Detect which cell encompasses the target text, then output its (x, y) center coordinate. 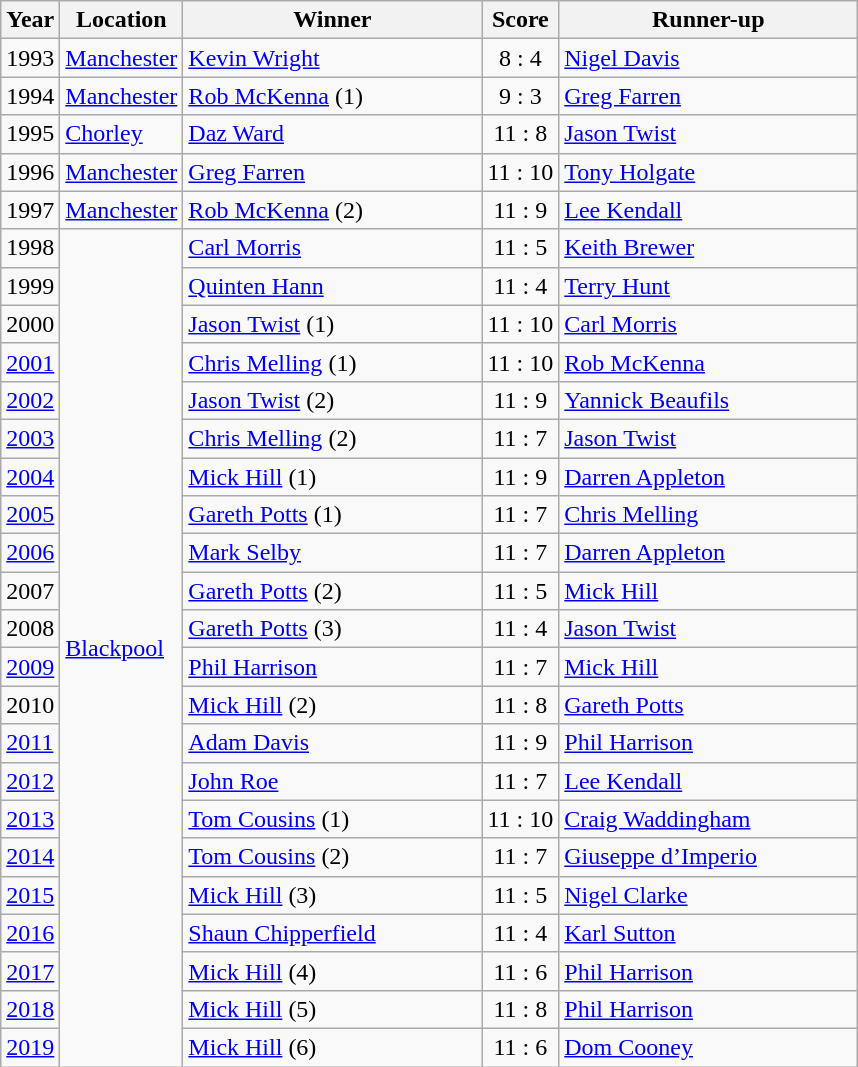
2003 (30, 438)
Mick Hill (5) (332, 1009)
Year (30, 20)
2007 (30, 591)
Runner-up (708, 20)
Dom Cooney (708, 1047)
Location (122, 20)
2001 (30, 362)
1999 (30, 286)
Rob McKenna (708, 362)
Craig Waddingham (708, 819)
Chris Melling (708, 515)
Yannick Beaufils (708, 400)
2019 (30, 1047)
2008 (30, 629)
Rob McKenna (2) (332, 210)
Tony Holgate (708, 172)
Nigel Clarke (708, 895)
Tom Cousins (2) (332, 857)
1995 (30, 134)
Mick Hill (6) (332, 1047)
Daz Ward (332, 134)
Blackpool (122, 648)
Chris Melling (1) (332, 362)
Giuseppe d’Imperio (708, 857)
Rob McKenna (1) (332, 96)
1997 (30, 210)
2015 (30, 895)
2011 (30, 743)
2013 (30, 819)
2002 (30, 400)
2018 (30, 1009)
Gareth Potts (708, 705)
2000 (30, 324)
1994 (30, 96)
Chorley (122, 134)
Mick Hill (1) (332, 477)
1998 (30, 248)
Jason Twist (1) (332, 324)
2017 (30, 971)
Nigel Davis (708, 58)
2004 (30, 477)
2014 (30, 857)
2009 (30, 667)
Kevin Wright (332, 58)
2016 (30, 933)
2006 (30, 553)
Mick Hill (3) (332, 895)
2005 (30, 515)
Quinten Hann (332, 286)
Winner (332, 20)
Chris Melling (2) (332, 438)
Keith Brewer (708, 248)
1993 (30, 58)
Mick Hill (4) (332, 971)
2010 (30, 705)
Karl Sutton (708, 933)
Mark Selby (332, 553)
8 : 4 (520, 58)
Tom Cousins (1) (332, 819)
Gareth Potts (2) (332, 591)
1996 (30, 172)
Gareth Potts (1) (332, 515)
9 : 3 (520, 96)
Shaun Chipperfield (332, 933)
2012 (30, 781)
Jason Twist (2) (332, 400)
John Roe (332, 781)
Adam Davis (332, 743)
Terry Hunt (708, 286)
Gareth Potts (3) (332, 629)
Mick Hill (2) (332, 705)
Score (520, 20)
